Extract the (x, y) coordinate from the center of the cell holding the provided text.  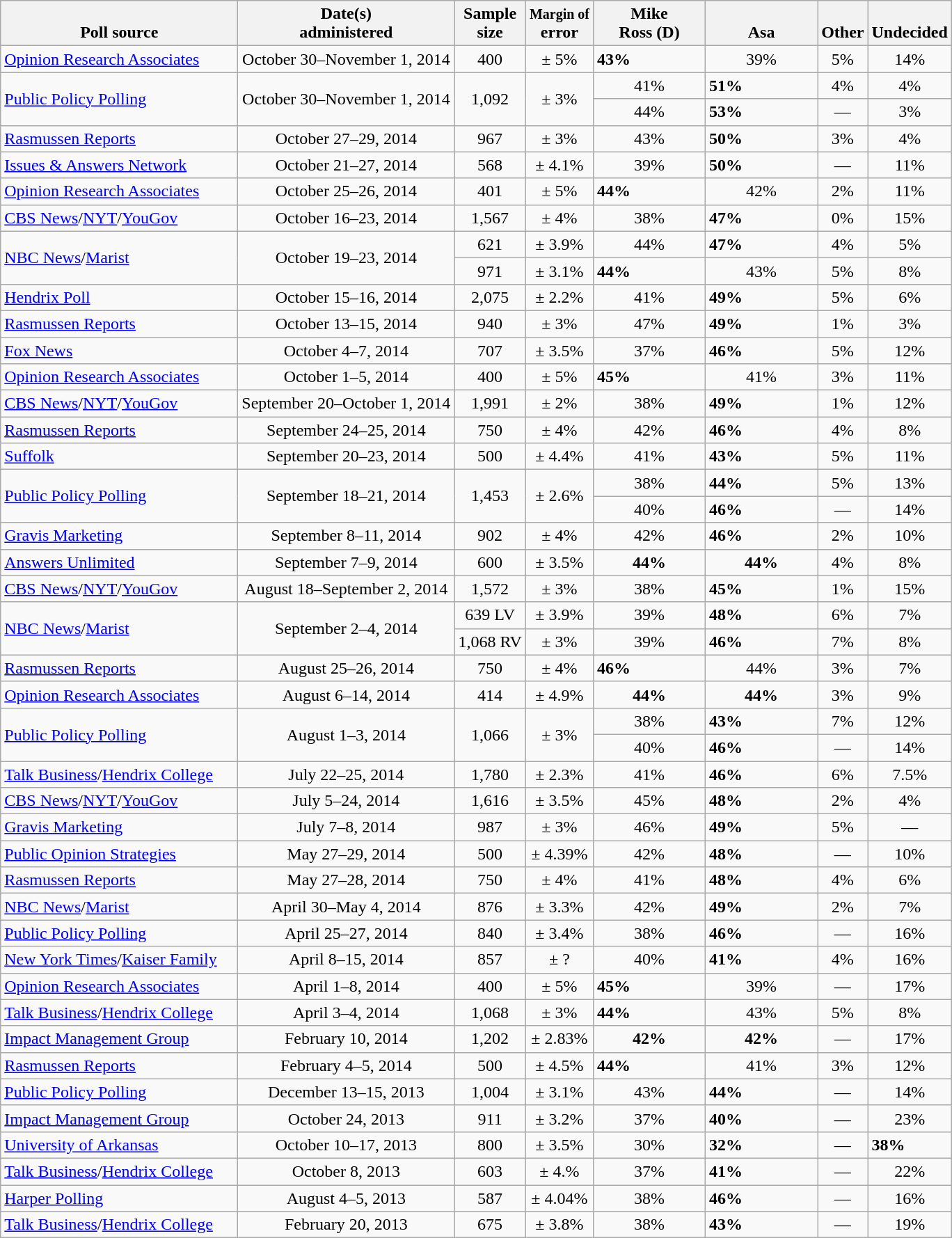
1,616 (490, 801)
October 21–27, 2014 (347, 165)
± 4.9% (560, 695)
1,066 (490, 734)
401 (490, 191)
414 (490, 695)
April 30–May 4, 2014 (347, 907)
Issues & Answers Network (120, 165)
October 1–5, 2014 (347, 377)
1,572 (490, 589)
23% (910, 1118)
October 25–26, 2014 (347, 191)
987 (490, 827)
840 (490, 933)
621 (490, 244)
Hendrix Poll (120, 297)
± 4.39% (560, 854)
New York Times/Kaiser Family (120, 960)
603 (490, 1171)
± 4.5% (560, 1065)
October 24, 2013 (347, 1118)
May 27–29, 2014 (347, 854)
639 LV (490, 615)
800 (490, 1145)
October 13–15, 2014 (347, 324)
940 (490, 324)
± 2.3% (560, 775)
1,991 (490, 404)
Answers Unlimited (120, 562)
± 2.83% (560, 1039)
± 3.8% (560, 1225)
September 20–23, 2014 (347, 457)
1,453 (490, 496)
Samplesize (490, 24)
Harper Polling (120, 1198)
911 (490, 1118)
± 3.4% (560, 933)
9% (910, 695)
± 4.4% (560, 457)
August 18–September 2, 2014 (347, 589)
32% (761, 1145)
August 25–26, 2014 (347, 668)
October 10–17, 2013 (347, 1145)
± 4.% (560, 1171)
7.5% (910, 775)
Poll source (120, 24)
October 4–7, 2014 (347, 350)
0% (843, 218)
30% (649, 1145)
August 4–5, 2013 (347, 1198)
July 5–24, 2014 (347, 801)
MikeRoss (D) (649, 24)
902 (490, 536)
September 7–9, 2014 (347, 562)
13% (910, 483)
September 2–4, 2014 (347, 628)
876 (490, 907)
587 (490, 1198)
December 13–15, 2013 (347, 1092)
± ? (560, 960)
Date(s)administered (347, 24)
September 24–25, 2014 (347, 430)
April 3–4, 2014 (347, 1013)
1,004 (490, 1092)
October 16–23, 2014 (347, 218)
53% (761, 112)
1,068 RV (490, 642)
September 8–11, 2014 (347, 536)
Asa (761, 24)
1,068 (490, 1013)
July 22–25, 2014 (347, 775)
± 2.2% (560, 297)
February 20, 2013 (347, 1225)
February 4–5, 2014 (347, 1065)
± 3.3% (560, 907)
Margin oferror (560, 24)
April 1–8, 2014 (347, 986)
Other (843, 24)
Fox News (120, 350)
September 18–21, 2014 (347, 496)
April 8–15, 2014 (347, 960)
August 6–14, 2014 (347, 695)
Undecided (910, 24)
967 (490, 138)
22% (910, 1171)
1,567 (490, 218)
October 27–29, 2014 (347, 138)
± 4.04% (560, 1198)
1,202 (490, 1039)
2,075 (490, 297)
1,092 (490, 99)
May 27–28, 2014 (347, 880)
February 10, 2014 (347, 1039)
± 2% (560, 404)
707 (490, 350)
51% (761, 86)
University of Arkansas (120, 1145)
600 (490, 562)
October 15–16, 2014 (347, 297)
± 3.2% (560, 1118)
Suffolk (120, 457)
± 2.6% (560, 496)
April 25–27, 2014 (347, 933)
Public Opinion Strategies (120, 854)
September 20–October 1, 2014 (347, 404)
857 (490, 960)
October 8, 2013 (347, 1171)
675 (490, 1225)
July 7–8, 2014 (347, 827)
October 19–23, 2014 (347, 257)
± 4.1% (560, 165)
568 (490, 165)
August 1–3, 2014 (347, 734)
1,780 (490, 775)
19% (910, 1225)
971 (490, 271)
